Return the [X, Y] coordinate for the center point of the cell that contains the specified text.  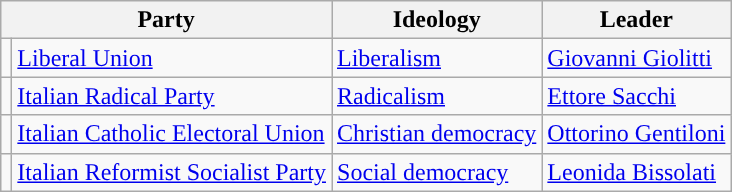
Christian democracy [437, 134]
Italian Catholic Electoral Union [172, 134]
Leonida Bissolati [636, 172]
Radicalism [437, 96]
Party [166, 20]
Social democracy [437, 172]
Italian Radical Party [172, 96]
Giovanni Giolitti [636, 58]
Ettore Sacchi [636, 96]
Ideology [437, 20]
Leader [636, 20]
Liberalism [437, 58]
Liberal Union [172, 58]
Ottorino Gentiloni [636, 134]
Italian Reformist Socialist Party [172, 172]
